Detect which cell encompasses the target text, then output its [X, Y] center coordinate. 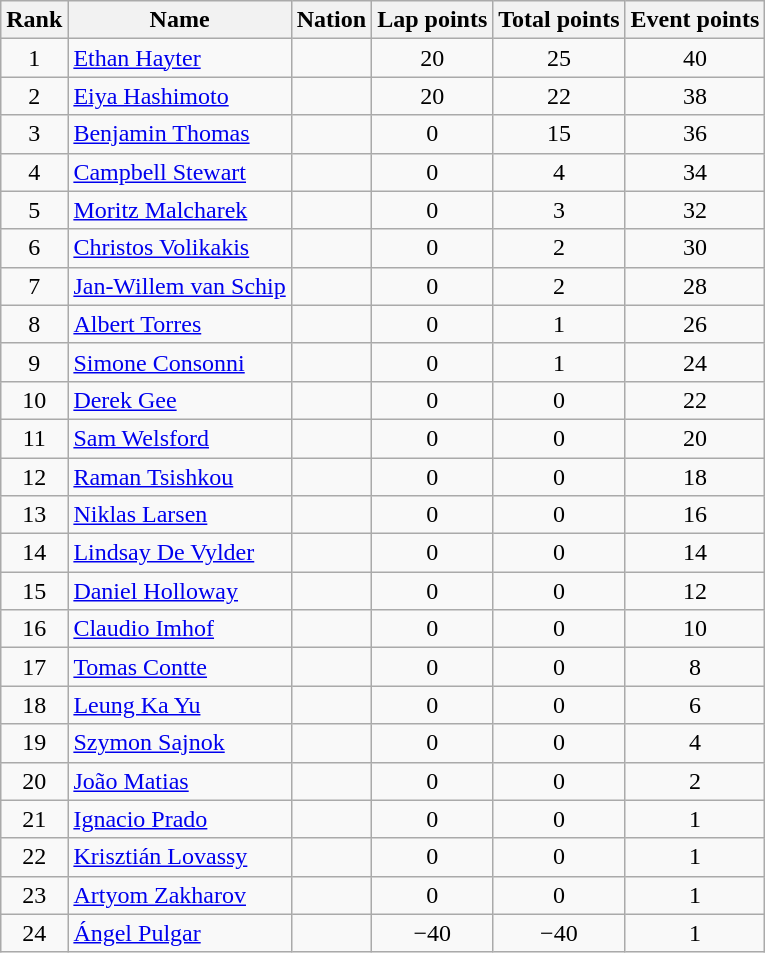
Total points [559, 20]
32 [695, 210]
13 [34, 515]
Simone Consonni [180, 362]
João Matias [180, 781]
34 [695, 172]
Niklas Larsen [180, 515]
11 [34, 438]
Leung Ka Yu [180, 705]
Sam Welsford [180, 438]
Ángel Pulgar [180, 933]
Ignacio Prado [180, 819]
Eiya Hashimoto [180, 96]
Daniel Holloway [180, 591]
28 [695, 286]
Benjamin Thomas [180, 134]
Name [180, 20]
19 [34, 743]
21 [34, 819]
Raman Tsishkou [180, 477]
Tomas Contte [180, 667]
Albert Torres [180, 324]
Artyom Zakharov [180, 895]
Lap points [432, 20]
Jan-Willem van Schip [180, 286]
25 [559, 58]
36 [695, 134]
38 [695, 96]
5 [34, 210]
Ethan Hayter [180, 58]
40 [695, 58]
Lindsay De Vylder [180, 553]
Rank [34, 20]
7 [34, 286]
30 [695, 248]
Campbell Stewart [180, 172]
23 [34, 895]
9 [34, 362]
Szymon Sajnok [180, 743]
Claudio Imhof [180, 629]
Event points [695, 20]
Derek Gee [180, 400]
Moritz Malcharek [180, 210]
Christos Volikakis [180, 248]
Krisztián Lovassy [180, 857]
17 [34, 667]
26 [695, 324]
Nation [331, 20]
